Return the (x, y) coordinate for the center point of the cell that contains the specified text.  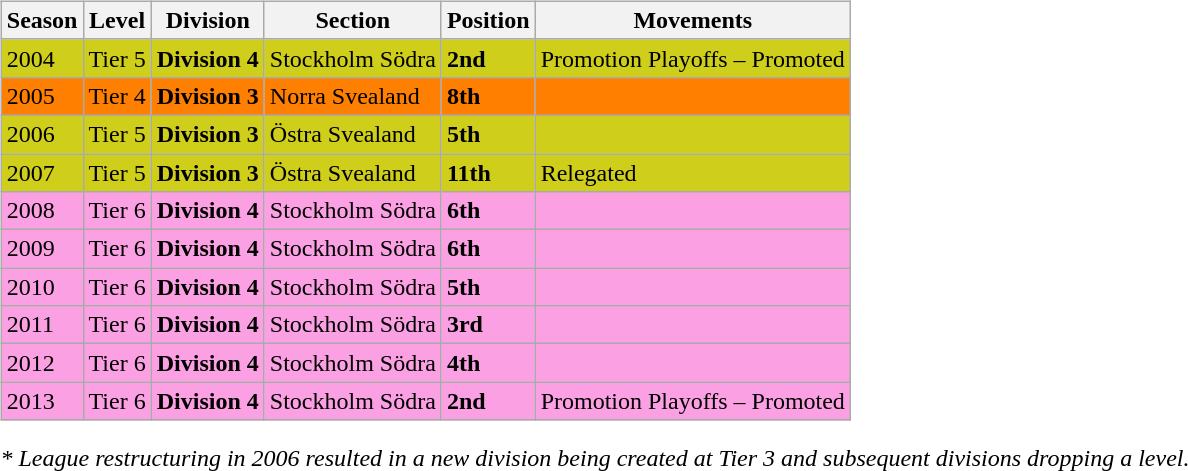
Norra Svealand (352, 96)
Level (117, 20)
2005 (42, 96)
Movements (692, 20)
2012 (42, 363)
2010 (42, 287)
Division (208, 20)
Position (488, 20)
2011 (42, 325)
11th (488, 173)
2006 (42, 134)
8th (488, 96)
2004 (42, 58)
3rd (488, 325)
2008 (42, 211)
2009 (42, 249)
Tier 4 (117, 96)
4th (488, 363)
Season (42, 20)
Section (352, 20)
2013 (42, 401)
2007 (42, 173)
Relegated (692, 173)
